From the cell containing the given text, extract its center point as (x, y) coordinate. 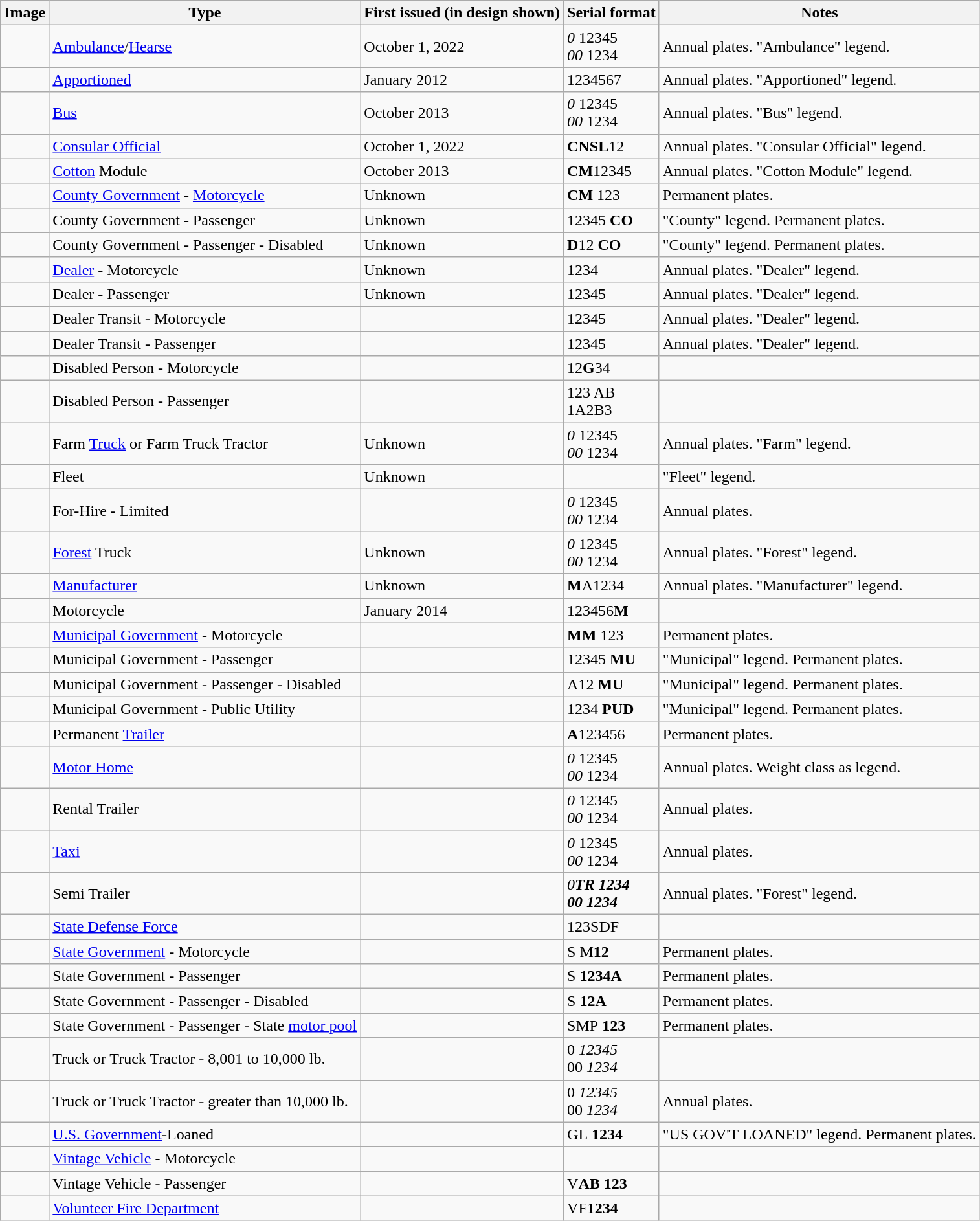
Motor Home (205, 767)
GL 1234 (612, 1134)
January 2014 (462, 610)
First issued (in design shown) (462, 13)
CNSL12 (612, 146)
Municipal Government - Motorcycle (205, 635)
VAB 123 (612, 1183)
Rental Trailer (205, 809)
123SDF (612, 927)
CM12345 (612, 171)
12345 MU (612, 660)
VF1234 (612, 1208)
123456M (612, 610)
Dealer - Passenger (205, 294)
Permanent Trailer (205, 734)
Motorcycle (205, 610)
Taxi (205, 851)
County Government - Passenger (205, 220)
Annual plates. "Manufacturer" legend. (819, 586)
12345 CO (612, 220)
State Defense Force (205, 927)
January 2012 (462, 80)
Disabled Person - Motorcycle (205, 368)
Manufacturer (205, 586)
S 12A (612, 1001)
U.S. Government-Loaned (205, 1134)
Annual plates. "Apportioned" legend. (819, 80)
For-Hire - Limited (205, 510)
Consular Official (205, 146)
S M12 (612, 952)
0TR 123400 1234 (612, 893)
MM 123 (612, 635)
Fleet (205, 477)
CM 123 (612, 196)
State Government - Motorcycle (205, 952)
Volunteer Fire Department (205, 1208)
A123456 (612, 734)
Municipal Government - Passenger (205, 660)
"US GOV'T LOANED" legend. Permanent plates. (819, 1134)
Serial format (612, 13)
MA1234 (612, 586)
Dealer Transit - Motorcycle (205, 319)
Truck or Truck Tractor - 8,001 to 10,000 lb. (205, 1059)
Bus (205, 113)
Municipal Government - Public Utility (205, 709)
Annual plates. "Bus" legend. (819, 113)
Farm Truck or Farm Truck Tractor (205, 444)
A12 MU (612, 684)
Cotton Module (205, 171)
Annual plates. "Cotton Module" legend. (819, 171)
1234567 (612, 80)
Dealer - Motorcycle (205, 269)
Disabled Person - Passenger (205, 401)
Semi Trailer (205, 893)
State Government - Passenger - Disabled (205, 1001)
County Government - Motorcycle (205, 196)
123 AB1A2B3 (612, 401)
Annual plates. "Consular Official" legend. (819, 146)
1234 PUD (612, 709)
S 1234A (612, 976)
Dealer Transit - Passenger (205, 344)
Forest Truck (205, 553)
Municipal Government - Passenger - Disabled (205, 684)
Image (25, 13)
Annual plates. "Ambulance" legend. (819, 47)
12G34 (612, 368)
Truck or Truck Tractor - greater than 10,000 lb. (205, 1101)
Type (205, 13)
Vintage Vehicle - Motorcycle (205, 1159)
Annual plates. "Farm" legend. (819, 444)
Ambulance/Hearse (205, 47)
County Government - Passenger - Disabled (205, 245)
Notes (819, 13)
Annual plates. Weight class as legend. (819, 767)
Apportioned (205, 80)
1234 (612, 269)
State Government - Passenger (205, 976)
Vintage Vehicle - Passenger (205, 1183)
D12 CO (612, 245)
SMP 123 (612, 1025)
"Fleet" legend. (819, 477)
State Government - Passenger - State motor pool (205, 1025)
